Detect which cell encompasses the target text, then output its [x, y] center coordinate. 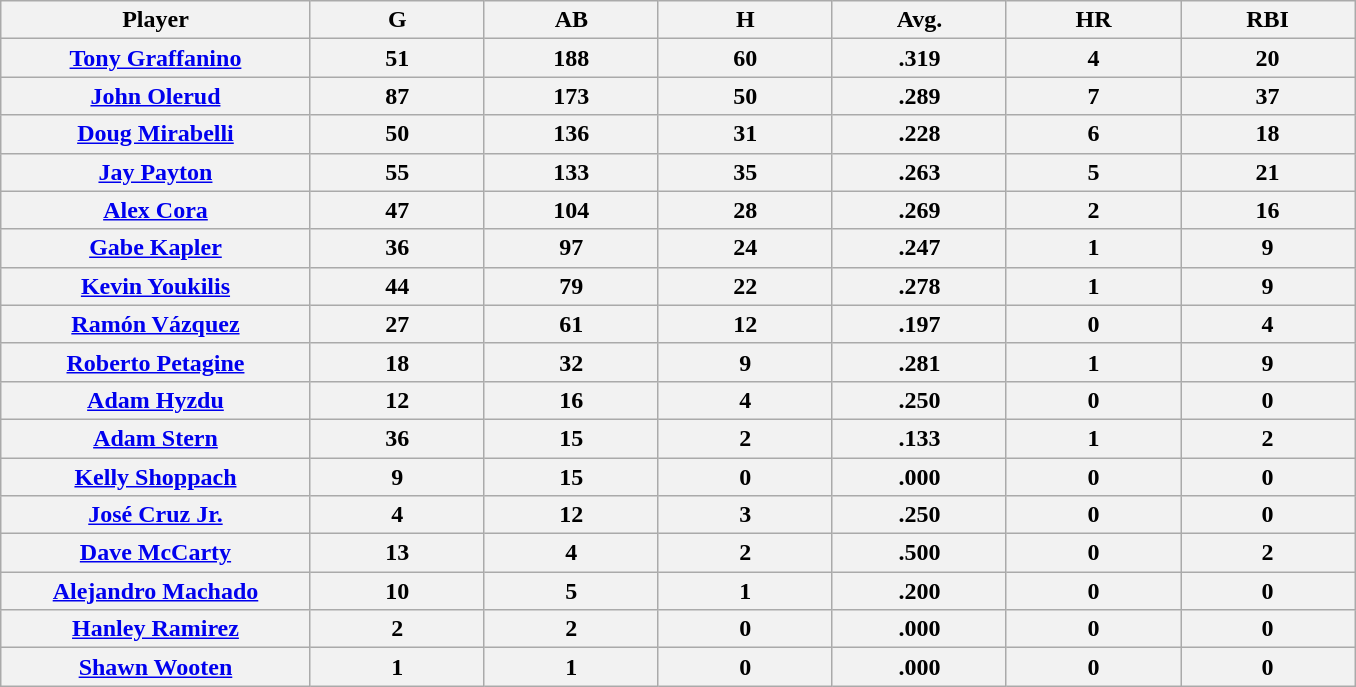
7 [1093, 96]
.269 [919, 210]
.289 [919, 96]
.263 [919, 172]
35 [745, 172]
47 [397, 210]
.133 [919, 438]
31 [745, 134]
Dave McCarty [156, 553]
37 [1268, 96]
Shawn Wooten [156, 667]
97 [571, 248]
21 [1268, 172]
22 [745, 286]
44 [397, 286]
.197 [919, 324]
Gabe Kapler [156, 248]
Player [156, 20]
87 [397, 96]
Hanley Ramirez [156, 629]
Tony Graffanino [156, 58]
RBI [1268, 20]
Kelly Shoppach [156, 477]
John Olerud [156, 96]
Adam Stern [156, 438]
51 [397, 58]
27 [397, 324]
13 [397, 553]
55 [397, 172]
104 [571, 210]
AB [571, 20]
6 [1093, 134]
Adam Hyzdu [156, 400]
136 [571, 134]
133 [571, 172]
Ramón Vázquez [156, 324]
Doug Mirabelli [156, 134]
.500 [919, 553]
61 [571, 324]
Kevin Youkilis [156, 286]
G [397, 20]
.278 [919, 286]
20 [1268, 58]
79 [571, 286]
H [745, 20]
.319 [919, 58]
173 [571, 96]
Roberto Petagine [156, 362]
Alejandro Machado [156, 591]
José Cruz Jr. [156, 515]
.228 [919, 134]
60 [745, 58]
32 [571, 362]
Avg. [919, 20]
3 [745, 515]
Alex Cora [156, 210]
10 [397, 591]
188 [571, 58]
Jay Payton [156, 172]
.281 [919, 362]
.247 [919, 248]
24 [745, 248]
.200 [919, 591]
28 [745, 210]
HR [1093, 20]
